Scan for the cell matching the given text and deliver its (X, Y) coordinate at center. 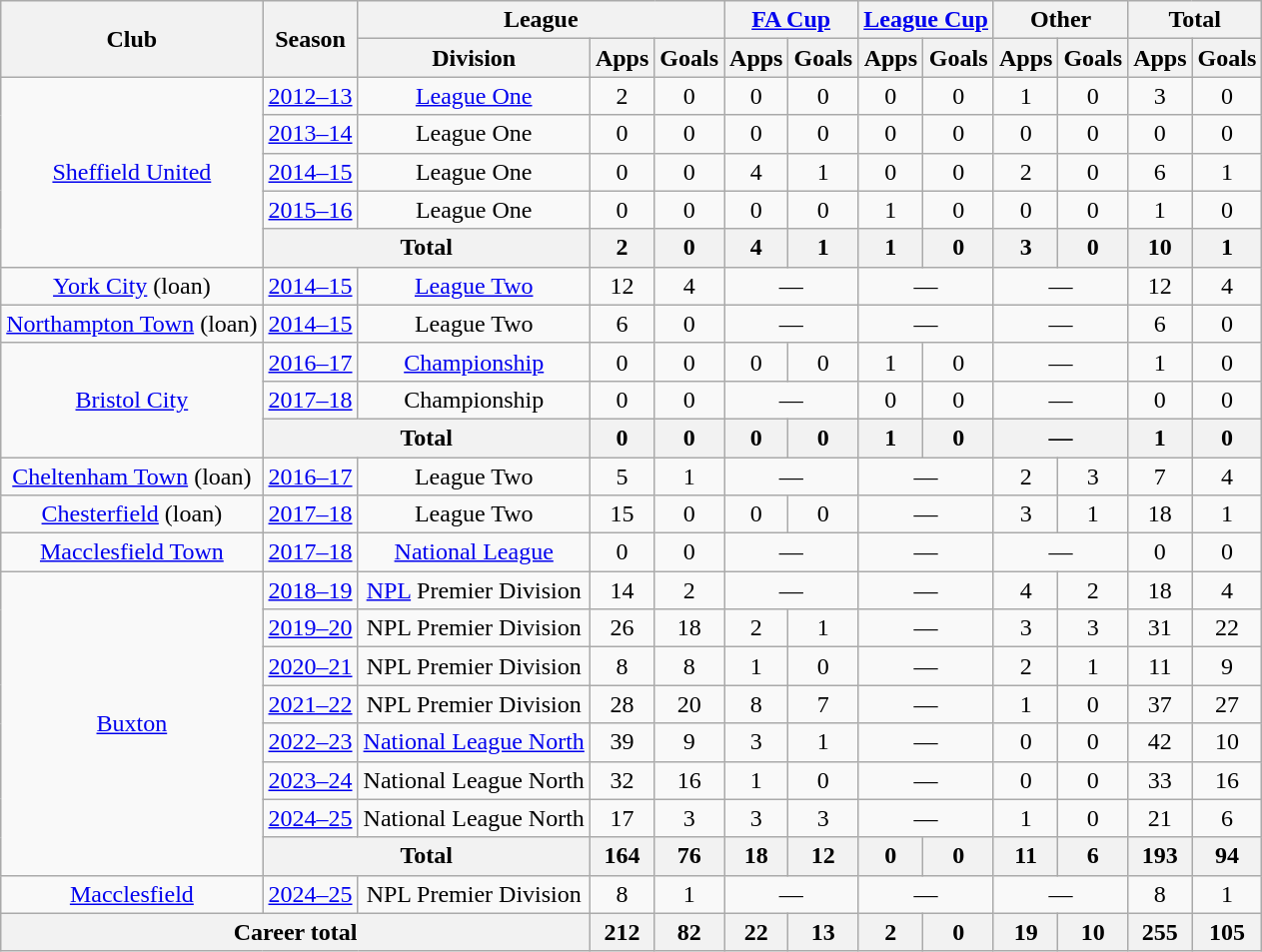
League Cup (926, 20)
2022–23 (310, 742)
19 (1025, 932)
42 (1160, 742)
Division (474, 58)
2020–21 (310, 666)
212 (622, 932)
5 (622, 476)
Chesterfield (loan) (132, 514)
13 (823, 932)
Sheffield United (132, 172)
82 (689, 932)
193 (1160, 856)
94 (1227, 856)
39 (622, 742)
17 (622, 818)
Macclesfield Town (132, 552)
Bristol City (132, 400)
20 (689, 704)
Cheltenham Town (loan) (132, 476)
33 (1160, 780)
Buxton (132, 723)
31 (1160, 628)
105 (1227, 932)
27 (1227, 704)
2015–16 (310, 210)
26 (622, 628)
Season (310, 39)
2019–20 (310, 628)
37 (1160, 704)
2023–24 (310, 780)
2021–22 (310, 704)
Club (132, 39)
21 (1160, 818)
32 (622, 780)
164 (622, 856)
76 (689, 856)
Macclesfield (132, 894)
Career total (296, 932)
League (541, 20)
FA Cup (791, 20)
14 (622, 590)
2013–14 (310, 134)
National League (474, 552)
15 (622, 514)
28 (622, 704)
255 (1160, 932)
Northampton Town (loan) (132, 324)
Other (1060, 20)
2018–19 (310, 590)
2012–13 (310, 96)
York City (loan) (132, 286)
